Identify which cell holds the provided text, then report its [X, Y] central coordinate. 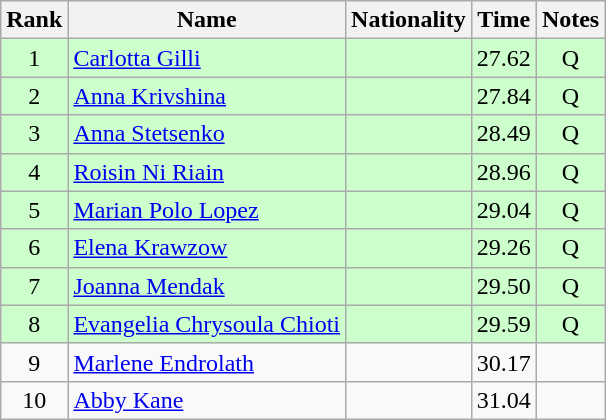
29.59 [504, 324]
31.04 [504, 400]
Elena Krawzow [207, 248]
Roisin Ni Riain [207, 172]
7 [34, 286]
Marian Polo Lopez [207, 210]
10 [34, 400]
30.17 [504, 362]
Notes [570, 20]
Name [207, 20]
Anna Stetsenko [207, 134]
Joanna Mendak [207, 286]
2 [34, 96]
Nationality [409, 20]
9 [34, 362]
3 [34, 134]
29.04 [504, 210]
Abby Kane [207, 400]
Rank [34, 20]
8 [34, 324]
Evangelia Chrysoula Chioti [207, 324]
28.96 [504, 172]
6 [34, 248]
27.84 [504, 96]
1 [34, 58]
29.50 [504, 286]
28.49 [504, 134]
Carlotta Gilli [207, 58]
5 [34, 210]
27.62 [504, 58]
Anna Krivshina [207, 96]
4 [34, 172]
Marlene Endrolath [207, 362]
29.26 [504, 248]
Time [504, 20]
